Search for the cell housing the specified text and yield its (x, y) center coordinate. 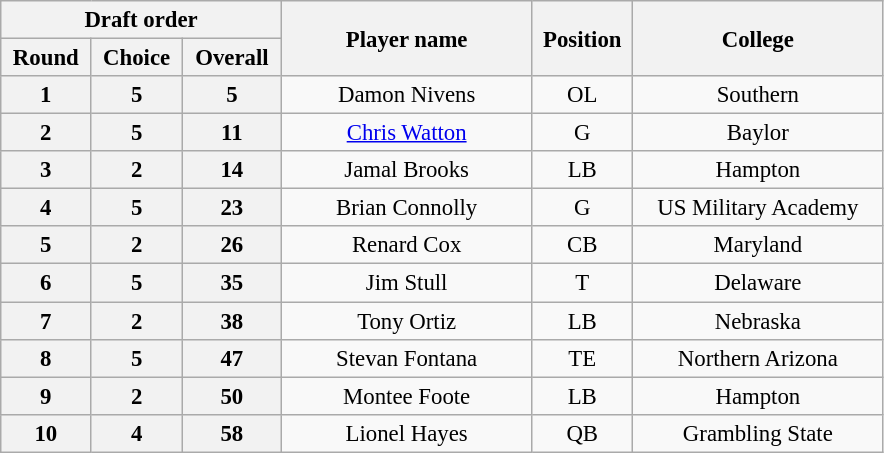
11 (232, 133)
Tony Ortiz (406, 321)
College (758, 38)
Grambling State (758, 433)
47 (232, 358)
TE (582, 358)
35 (232, 283)
Delaware (758, 283)
10 (46, 433)
38 (232, 321)
QB (582, 433)
1 (46, 95)
Stevan Fontana (406, 358)
Baylor (758, 133)
58 (232, 433)
Lionel Hayes (406, 433)
Montee Foote (406, 396)
Jim Stull (406, 283)
Southern (758, 95)
Damon Nivens (406, 95)
Brian Connolly (406, 208)
OL (582, 95)
Overall (232, 58)
Maryland (758, 245)
Renard Cox (406, 245)
Northern Arizona (758, 358)
Draft order (142, 20)
3 (46, 170)
Position (582, 38)
7 (46, 321)
Chris Watton (406, 133)
9 (46, 396)
50 (232, 396)
8 (46, 358)
Jamal Brooks (406, 170)
Choice (137, 58)
US Military Academy (758, 208)
Player name (406, 38)
26 (232, 245)
23 (232, 208)
Round (46, 58)
T (582, 283)
6 (46, 283)
CB (582, 245)
Nebraska (758, 321)
14 (232, 170)
